Scan for the cell matching the given text and deliver its (X, Y) coordinate at center. 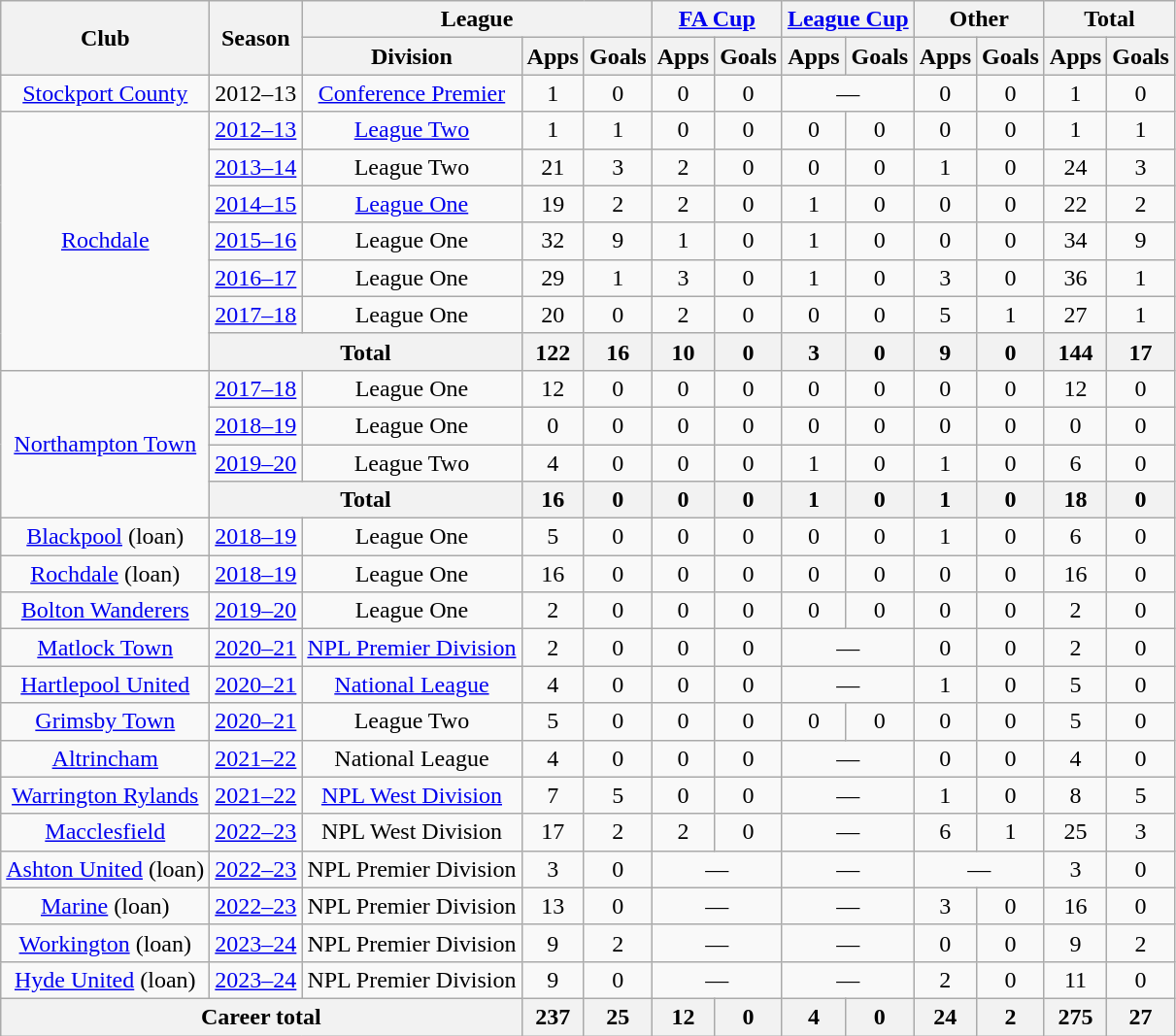
Division (412, 56)
Warrington Rylands (105, 795)
Blackpool (loan) (105, 537)
2015–16 (256, 241)
36 (1075, 278)
122 (553, 351)
Altrincham (105, 758)
Marine (loan) (105, 906)
Rochdale (105, 241)
7 (553, 795)
13 (553, 906)
Grimsby Town (105, 721)
29 (553, 278)
8 (1075, 795)
Conference Premier (412, 93)
League (477, 19)
Workington (loan) (105, 943)
2016–17 (256, 278)
Bolton Wanderers (105, 611)
34 (1075, 241)
Club (105, 38)
10 (683, 351)
Matlock Town (105, 648)
20 (553, 315)
22 (1075, 204)
Season (256, 38)
Northampton Town (105, 444)
18 (1075, 500)
Macclesfield (105, 832)
2014–15 (256, 204)
Other (979, 19)
Ashton United (loan) (105, 869)
11 (1075, 980)
2013–14 (256, 167)
144 (1075, 351)
Stockport County (105, 93)
Hyde United (loan) (105, 980)
32 (553, 241)
21 (553, 167)
Career total (261, 1017)
Hartlepool United (105, 685)
237 (553, 1017)
FA Cup (717, 19)
League Cup (848, 19)
Rochdale (loan) (105, 574)
275 (1075, 1017)
19 (553, 204)
